For the text-containing cell, return its midpoint in (x, y) coordinate format. 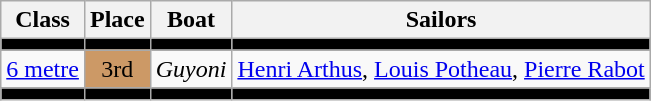
6 metre (43, 69)
Boat (191, 20)
Place (117, 20)
3rd (117, 69)
Henri Arthus, Louis Potheau, Pierre Rabot (441, 69)
Guyoni (191, 69)
Class (43, 20)
Sailors (441, 20)
